Return (x, y) of the center of cell containing provided text 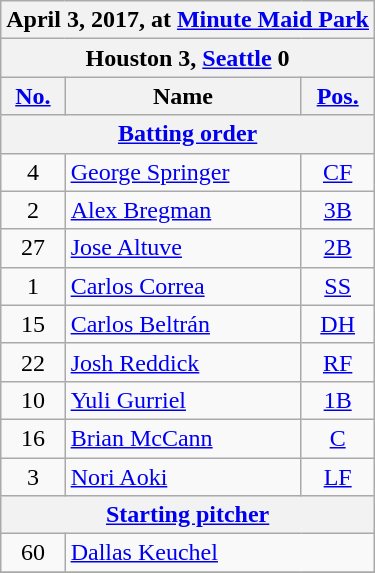
27 (33, 248)
Carlos Beltrán (183, 324)
Brian McCann (183, 438)
RF (338, 362)
LF (338, 477)
Starting pitcher (188, 515)
1 (33, 286)
Alex Bregman (183, 210)
10 (33, 400)
2B (338, 248)
Name (183, 96)
Dallas Keuchel (220, 553)
22 (33, 362)
Jose Altuve (183, 248)
Nori Aoki (183, 477)
C (338, 438)
Batting order (188, 134)
Pos. (338, 96)
DH (338, 324)
Yuli Gurriel (183, 400)
60 (33, 553)
16 (33, 438)
1B (338, 400)
3 (33, 477)
4 (33, 172)
Houston 3, Seattle 0 (188, 58)
15 (33, 324)
Josh Reddick (183, 362)
No. (33, 96)
George Springer (183, 172)
SS (338, 286)
CF (338, 172)
2 (33, 210)
3B (338, 210)
April 3, 2017, at Minute Maid Park (188, 20)
Carlos Correa (183, 286)
